Locate the cell with the specified text and output its [x, y] center coordinate. 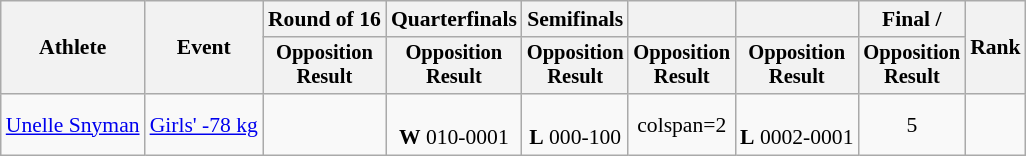
L 000-100 [576, 124]
colspan=2 [682, 124]
Round of 16 [324, 19]
Unelle Snyman [73, 124]
W 010-0001 [454, 124]
Athlete [73, 48]
Event [204, 48]
Quarterfinals [454, 19]
Girls' -78 kg [204, 124]
L 0002-0001 [796, 124]
Rank [996, 48]
Semifinals [576, 19]
Final / [912, 19]
5 [912, 124]
